Find where the given text appears and provide that cell's center as [x, y] coordinate. 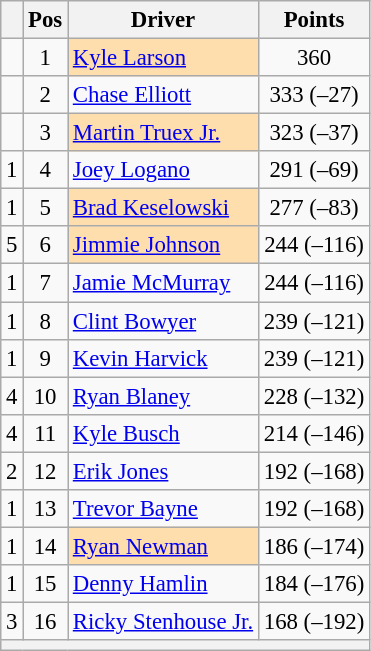
Kyle Busch [164, 433]
Chase Elliott [164, 95]
Erik Jones [164, 471]
Ryan Blaney [164, 396]
11 [46, 433]
7 [46, 283]
Jimmie Johnson [164, 245]
291 (–69) [314, 170]
228 (–132) [314, 396]
13 [46, 509]
186 (–174) [314, 546]
Driver [164, 20]
214 (–146) [314, 433]
6 [46, 245]
360 [314, 58]
16 [46, 621]
Ryan Newman [164, 546]
184 (–176) [314, 584]
10 [46, 396]
Brad Keselowski [164, 208]
Joey Logano [164, 170]
323 (–37) [314, 133]
Denny Hamlin [164, 584]
Pos [46, 20]
168 (–192) [314, 621]
8 [46, 321]
14 [46, 546]
Jamie McMurray [164, 283]
Martin Truex Jr. [164, 133]
Ricky Stenhouse Jr. [164, 621]
277 (–83) [314, 208]
333 (–27) [314, 95]
Clint Bowyer [164, 321]
Kevin Harvick [164, 358]
12 [46, 471]
Trevor Bayne [164, 509]
Kyle Larson [164, 58]
Points [314, 20]
9 [46, 358]
15 [46, 584]
